Output the [X, Y] coordinate of the center of the cell containing the given text.  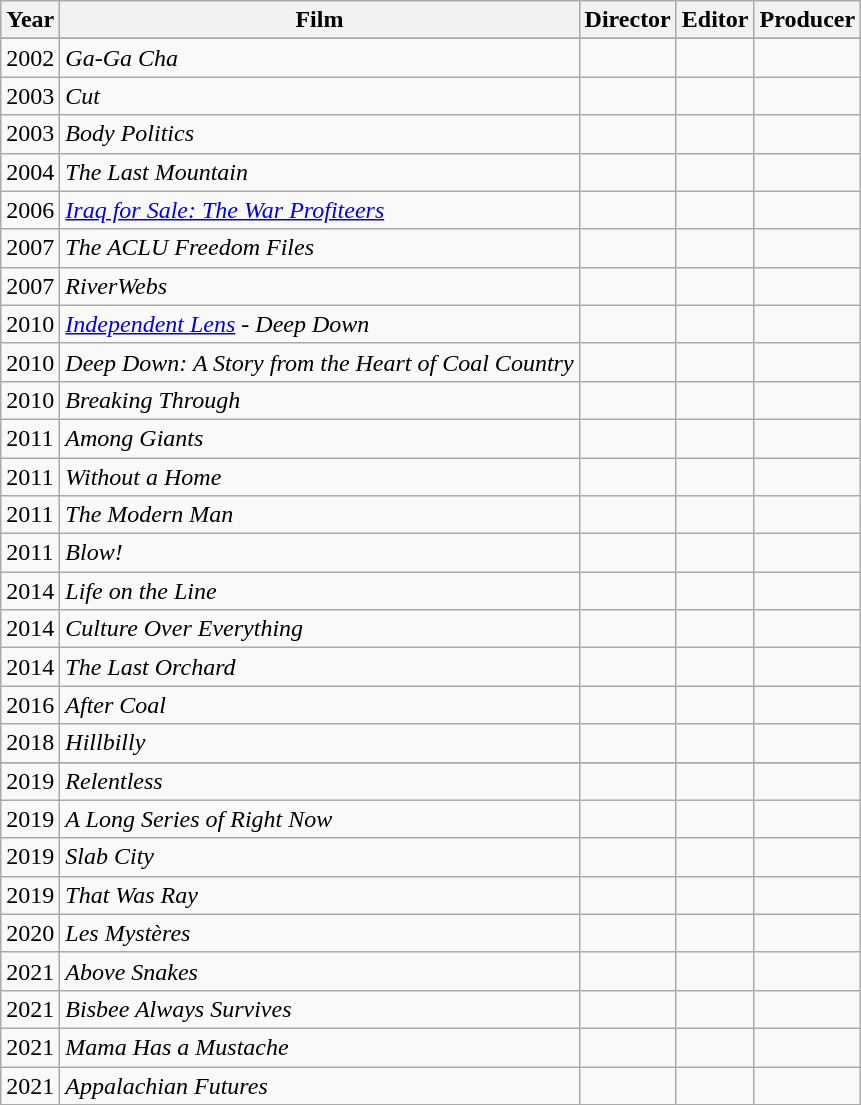
2006 [30, 210]
Independent Lens - Deep Down [320, 324]
Editor [715, 20]
The Last Mountain [320, 172]
Ga-Ga Cha [320, 58]
After Coal [320, 705]
Slab City [320, 857]
Producer [808, 20]
A Long Series of Right Now [320, 819]
Blow! [320, 553]
Body Politics [320, 134]
2018 [30, 743]
Deep Down: A Story from the Heart of Coal Country [320, 362]
Les Mystères [320, 933]
2020 [30, 933]
That Was Ray [320, 895]
Bisbee Always Survives [320, 1009]
Film [320, 20]
Hillbilly [320, 743]
Above Snakes [320, 971]
Cut [320, 96]
Iraq for Sale: The War Profiteers [320, 210]
2004 [30, 172]
Culture Over Everything [320, 629]
2002 [30, 58]
Without a Home [320, 477]
Life on the Line [320, 591]
The ACLU Freedom Files [320, 248]
Among Giants [320, 438]
Relentless [320, 781]
The Modern Man [320, 515]
Breaking Through [320, 400]
RiverWebs [320, 286]
Year [30, 20]
Mama Has a Mustache [320, 1047]
2016 [30, 705]
The Last Orchard [320, 667]
Appalachian Futures [320, 1085]
Director [628, 20]
